Find where the given text appears and provide that cell's center as [X, Y] coordinate. 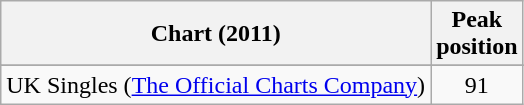
Peakposition [477, 34]
UK Singles (The Official Charts Company) [216, 85]
Chart (2011) [216, 34]
91 [477, 85]
